Detect which cell encompasses the target text, then output its (X, Y) center coordinate. 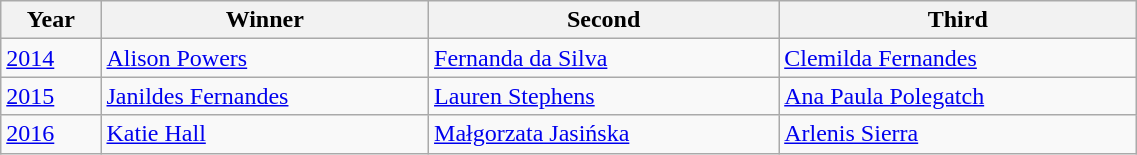
Ana Paula Polegatch (958, 96)
Second (604, 20)
Year (51, 20)
2014 (51, 58)
2016 (51, 134)
Fernanda da Silva (604, 58)
Janildes Fernandes (265, 96)
2015 (51, 96)
Małgorzata Jasińska (604, 134)
Clemilda Fernandes (958, 58)
Winner (265, 20)
Alison Powers (265, 58)
Katie Hall (265, 134)
Arlenis Sierra (958, 134)
Lauren Stephens (604, 96)
Third (958, 20)
